Find where the given text appears and provide that cell's center as [X, Y] coordinate. 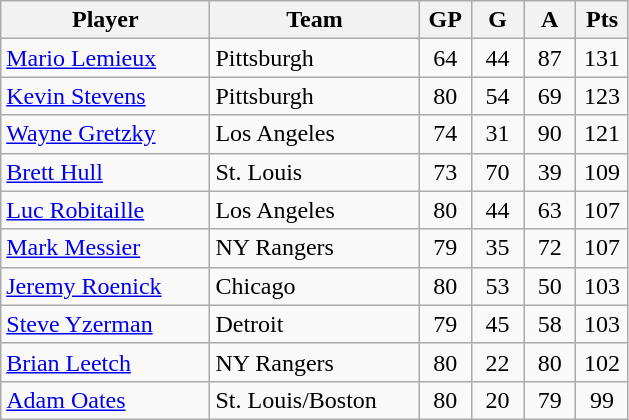
Player [106, 20]
87 [550, 58]
131 [602, 58]
58 [550, 324]
35 [497, 248]
123 [602, 96]
39 [550, 172]
Luc Robitaille [106, 210]
Mark Messier [106, 248]
A [550, 20]
Detroit [314, 324]
64 [445, 58]
Wayne Gretzky [106, 134]
50 [550, 286]
70 [497, 172]
99 [602, 400]
90 [550, 134]
Brian Leetch [106, 362]
121 [602, 134]
Mario Lemieux [106, 58]
74 [445, 134]
72 [550, 248]
Pts [602, 20]
54 [497, 96]
Steve Yzerman [106, 324]
Brett Hull [106, 172]
31 [497, 134]
109 [602, 172]
73 [445, 172]
63 [550, 210]
20 [497, 400]
St. Louis/Boston [314, 400]
Adam Oates [106, 400]
45 [497, 324]
St. Louis [314, 172]
53 [497, 286]
22 [497, 362]
G [497, 20]
102 [602, 362]
GP [445, 20]
Kevin Stevens [106, 96]
Chicago [314, 286]
Team [314, 20]
Jeremy Roenick [106, 286]
69 [550, 96]
